Search for the cell housing the specified text and yield its [x, y] center coordinate. 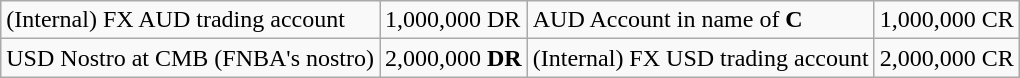
1,000,000 DR [454, 20]
AUD Account in name of C [700, 20]
2,000,000 CR [946, 58]
2,000,000 DR [454, 58]
1,000,000 CR [946, 20]
USD Nostro at CMB (FNBA's nostro) [190, 58]
(Internal) FX AUD trading account [190, 20]
(Internal) FX USD trading account [700, 58]
